For the text-containing cell, return its midpoint in [x, y] coordinate format. 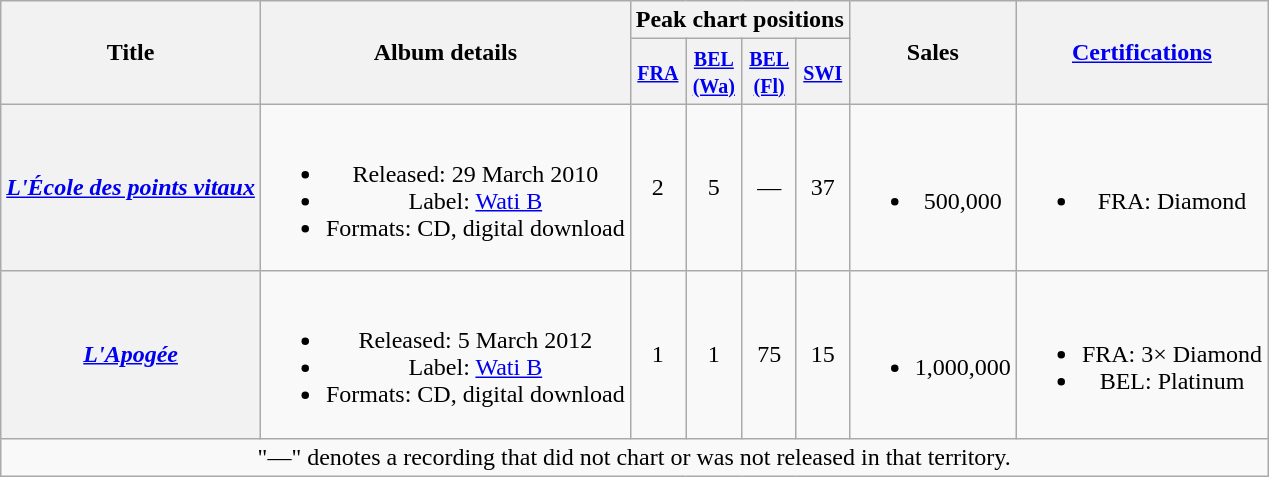
2 [658, 188]
L'École des points vitaux [131, 188]
Sales [932, 52]
Peak chart positions [740, 20]
FRA: 3× DiamondBEL: Platinum [1142, 354]
FRA: Diamond [1142, 188]
Certifications [1142, 52]
5 [714, 188]
FRA [658, 72]
BEL(Wa) [714, 72]
15 [822, 354]
500,000 [932, 188]
Released: 29 March 2010Label: Wati BFormats: CD, digital download [445, 188]
SWI [822, 72]
"—" denotes a recording that did not chart or was not released in that territory. [634, 457]
BEL(Fl) [769, 72]
75 [769, 354]
1,000,000 [932, 354]
Released: 5 March 2012Label: Wati BFormats: CD, digital download [445, 354]
Title [131, 52]
— [769, 188]
L'Apogée [131, 354]
37 [822, 188]
Album details [445, 52]
